Extract the [x, y] coordinate from the center of the cell holding the provided text.  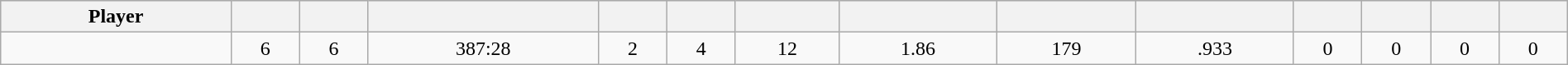
12 [787, 48]
Player [116, 17]
2 [633, 48]
.933 [1215, 48]
1.86 [918, 48]
4 [701, 48]
179 [1067, 48]
387:28 [483, 48]
